Locate the cell with the specified text and output its [x, y] center coordinate. 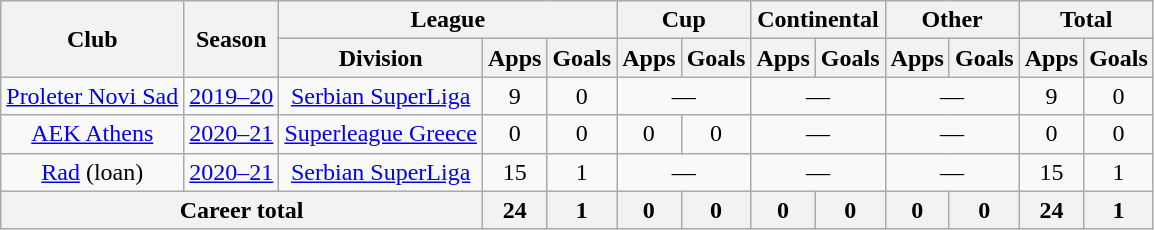
Proleter Novi Sad [92, 96]
League [448, 20]
Cup [684, 20]
Season [232, 39]
Total [1086, 20]
AEK Athens [92, 134]
Division [381, 58]
2019–20 [232, 96]
Career total [242, 210]
Other [952, 20]
Superleague Greece [381, 134]
Continental [818, 20]
Rad (loan) [92, 172]
Club [92, 39]
